For the text-containing cell, return its midpoint in [x, y] coordinate format. 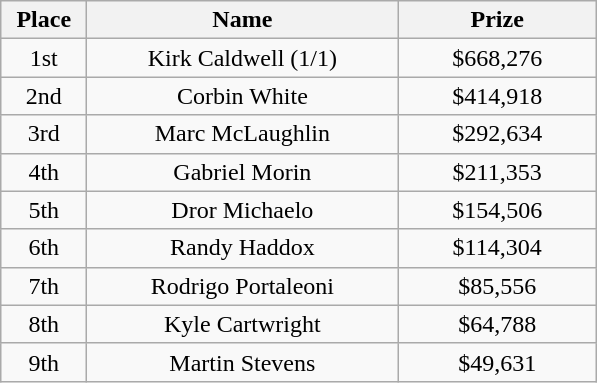
8th [44, 324]
$49,631 [498, 362]
$64,788 [498, 324]
2nd [44, 96]
Name [242, 20]
Dror Michaelo [242, 210]
3rd [44, 134]
$414,918 [498, 96]
Marc McLaughlin [242, 134]
4th [44, 172]
Gabriel Morin [242, 172]
Kirk Caldwell (1/1) [242, 58]
Place [44, 20]
Prize [498, 20]
$668,276 [498, 58]
$292,634 [498, 134]
9th [44, 362]
5th [44, 210]
7th [44, 286]
6th [44, 248]
1st [44, 58]
Rodrigo Portaleoni [242, 286]
Corbin White [242, 96]
Kyle Cartwright [242, 324]
Martin Stevens [242, 362]
$85,556 [498, 286]
$211,353 [498, 172]
$154,506 [498, 210]
Randy Haddox [242, 248]
$114,304 [498, 248]
